Determine the [X, Y] coordinate at the center of the cell enclosing the given text.  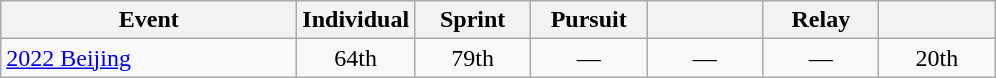
20th [937, 58]
Event [149, 20]
Sprint [473, 20]
64th [356, 58]
Individual [356, 20]
Relay [821, 20]
79th [473, 58]
2022 Beijing [149, 58]
Pursuit [589, 20]
